Identify which cell holds the provided text, then report its (x, y) central coordinate. 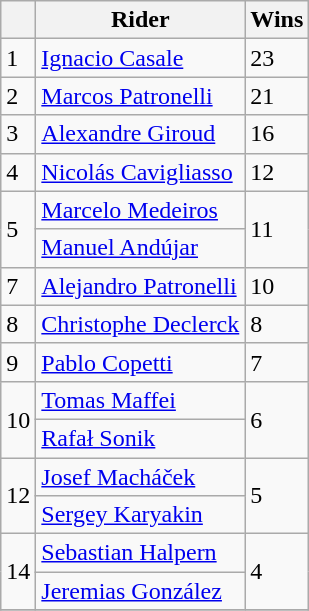
23 (277, 58)
Alexandre Giroud (140, 134)
Sebastian Halpern (140, 553)
Ignacio Casale (140, 58)
Pablo Copetti (140, 362)
Nicolás Cavigliasso (140, 172)
Manuel Andújar (140, 248)
2 (18, 96)
1 (18, 58)
Marcelo Medeiros (140, 210)
11 (277, 229)
Sergey Karyakin (140, 515)
6 (277, 419)
Rafał Sonik (140, 438)
Marcos Patronelli (140, 96)
3 (18, 134)
Alejandro Patronelli (140, 286)
16 (277, 134)
14 (18, 572)
Wins (277, 20)
Josef Macháček (140, 477)
9 (18, 362)
Jeremias González (140, 591)
Christophe Declerck (140, 324)
Tomas Maffei (140, 400)
Rider (140, 20)
21 (277, 96)
